Return [x, y] of the center of cell containing provided text 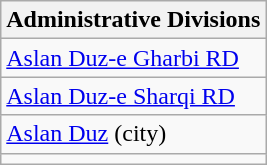
Aslan Duz-e Sharqi RD [134, 96]
Aslan Duz (city) [134, 134]
Administrative Divisions [134, 20]
Aslan Duz-e Gharbi RD [134, 58]
